Determine the (X, Y) coordinate at the center of the cell enclosing the given text.  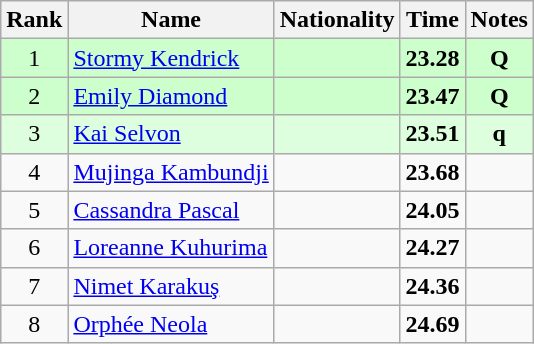
Stormy Kendrick (171, 58)
4 (34, 172)
23.28 (432, 58)
7 (34, 286)
24.05 (432, 210)
Time (432, 20)
q (499, 134)
Notes (499, 20)
23.47 (432, 96)
Orphée Neola (171, 324)
23.68 (432, 172)
23.51 (432, 134)
Loreanne Kuhurima (171, 248)
Cassandra Pascal (171, 210)
24.36 (432, 286)
Emily Diamond (171, 96)
5 (34, 210)
6 (34, 248)
2 (34, 96)
Kai Selvon (171, 134)
8 (34, 324)
Nimet Karakuş (171, 286)
24.69 (432, 324)
Rank (34, 20)
1 (34, 58)
24.27 (432, 248)
Nationality (337, 20)
Mujinga Kambundji (171, 172)
Name (171, 20)
3 (34, 134)
